Pinpoint the cell where the given text exists, returning its [x, y] midpoint coordinate. 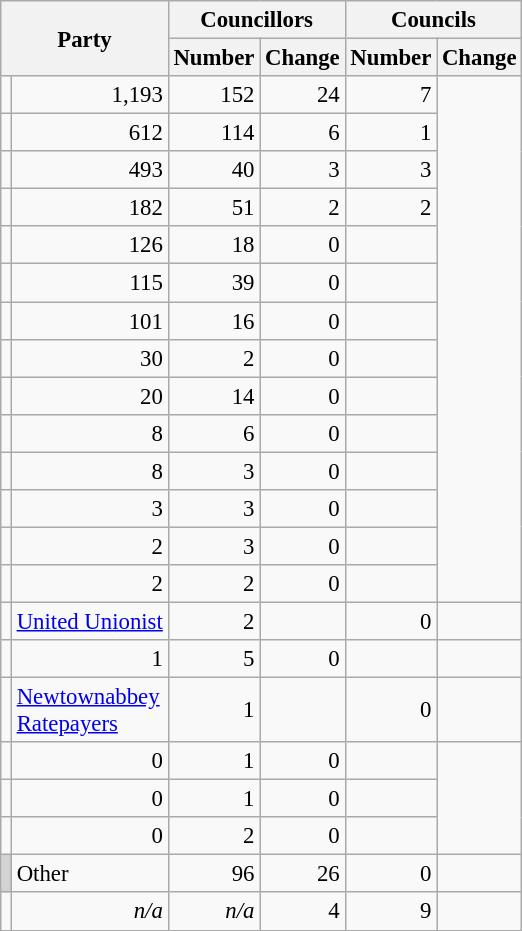
Other [90, 874]
1,193 [90, 95]
Newtownabbey Ratepayers [90, 710]
United Unionist [90, 621]
7 [391, 95]
Councils [434, 20]
5 [214, 659]
152 [214, 95]
20 [90, 396]
96 [214, 874]
612 [90, 133]
30 [90, 358]
4 [302, 912]
51 [214, 208]
24 [302, 95]
Councillors [256, 20]
115 [90, 283]
182 [90, 208]
16 [214, 321]
Party [84, 38]
114 [214, 133]
39 [214, 283]
40 [214, 170]
9 [391, 912]
26 [302, 874]
18 [214, 245]
101 [90, 321]
126 [90, 245]
493 [90, 170]
14 [214, 396]
